Return the (x, y) coordinate for the center point of the cell that contains the specified text.  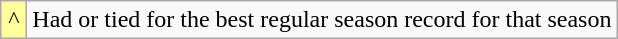
Had or tied for the best regular season record for that season (322, 20)
^ (14, 20)
